Determine the (X, Y) coordinate at the center of the cell enclosing the given text.  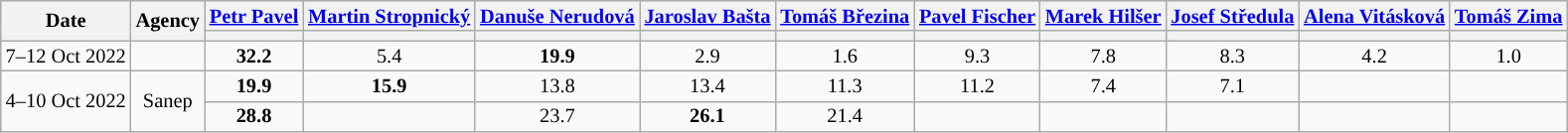
7–12 Oct 2022 (66, 56)
2.9 (707, 56)
Danuše Nerudová (556, 16)
Agency (168, 20)
11.2 (978, 85)
8.3 (1232, 56)
7.1 (1232, 85)
Marek Hilšer (1103, 16)
4–10 Oct 2022 (66, 101)
1.0 (1508, 56)
23.7 (556, 117)
26.1 (707, 117)
13.8 (556, 85)
7.4 (1103, 85)
1.6 (845, 56)
Petr Pavel (254, 16)
Alena Vitásková (1374, 16)
Jaroslav Bašta (707, 16)
5.4 (390, 56)
Tomáš Zima (1508, 16)
Sanep (168, 101)
Josef Středula (1232, 16)
11.3 (845, 85)
32.2 (254, 56)
4.2 (1374, 56)
15.9 (390, 85)
9.3 (978, 56)
7.8 (1103, 56)
Martin Stropnický (390, 16)
21.4 (845, 117)
13.4 (707, 85)
Tomáš Březina (845, 16)
28.8 (254, 117)
Pavel Fischer (978, 16)
Date (66, 20)
